Identify which cell holds the provided text, then report its (x, y) central coordinate. 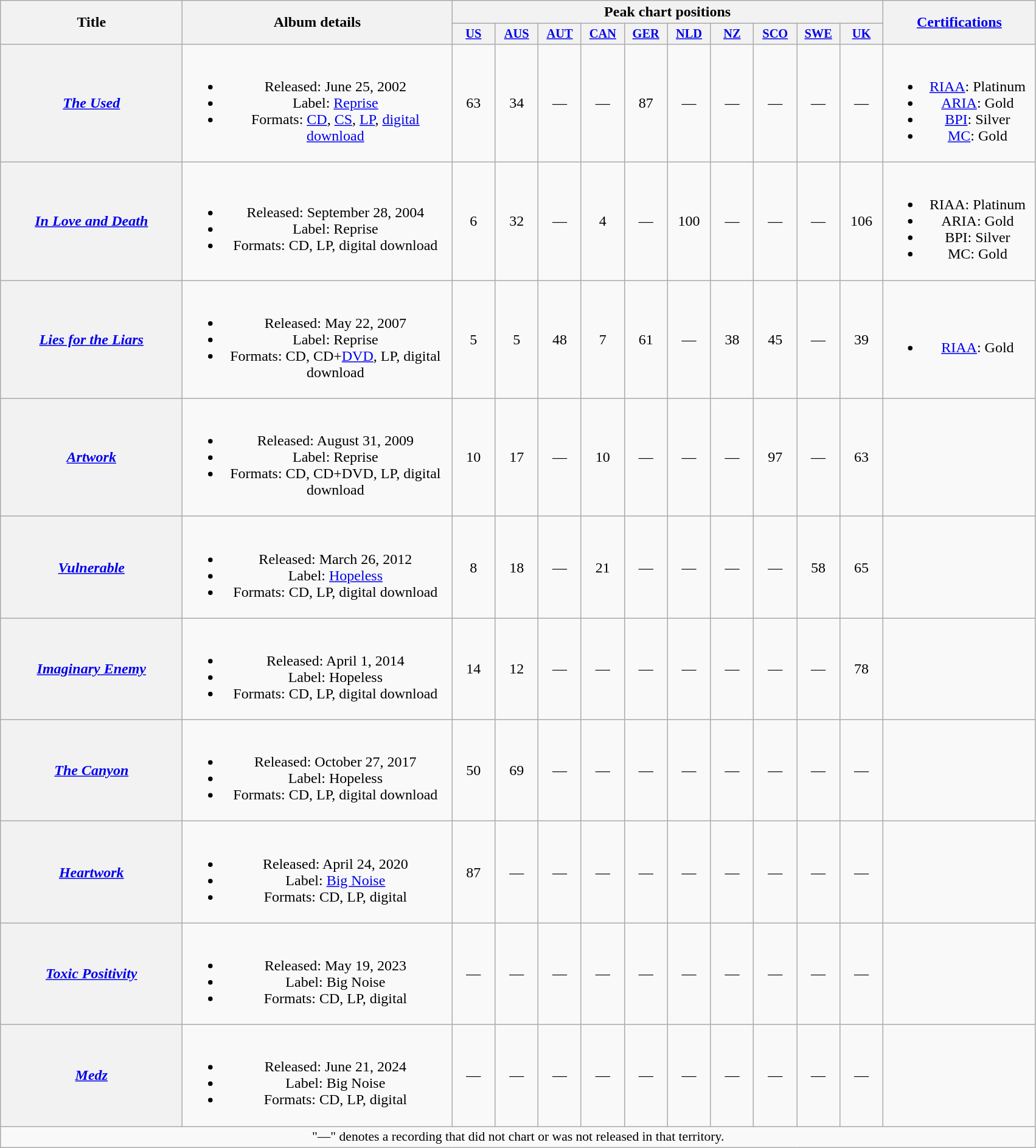
Released: September 28, 2004 Label: RepriseFormats: CD, LP, digital download (318, 221)
Released: May 19, 2023Label: Big NoiseFormats: CD, LP, digital (318, 973)
Medz (91, 1076)
61 (646, 339)
4 (602, 221)
97 (775, 457)
7 (602, 339)
12 (517, 669)
39 (861, 339)
RIAA: Gold (959, 339)
The Used (91, 103)
NLD (689, 34)
Released: June 25, 2002 Label: RepriseFormats: CD, CS, LP, digital download (318, 103)
14 (473, 669)
Artwork (91, 457)
8 (473, 567)
GER (646, 34)
18 (517, 567)
58 (819, 567)
Toxic Positivity (91, 973)
6 (473, 221)
17 (517, 457)
38 (732, 339)
Released: April 24, 2020Label: Big NoiseFormats: CD, LP, digital (318, 872)
"—" denotes a recording that did not chart or was not released in that territory. (518, 1137)
45 (775, 339)
106 (861, 221)
69 (517, 770)
Released: October 27, 2017Label: HopelessFormats: CD, LP, digital download (318, 770)
65 (861, 567)
Imaginary Enemy (91, 669)
34 (517, 103)
Released: August 31, 2009 Label: RepriseFormats: CD, CD+DVD, LP, digital download (318, 457)
Album details (318, 23)
Released: May 22, 2007 Label: RepriseFormats: CD, CD+DVD, LP, digital download (318, 339)
Released: April 1, 2014 Label: HopelessFormats: CD, LP, digital download (318, 669)
21 (602, 567)
Title (91, 23)
Heartwork (91, 872)
Certifications (959, 23)
AUT (560, 34)
In Love and Death (91, 221)
Peak chart positions (668, 12)
Vulnerable (91, 567)
UK (861, 34)
NZ (732, 34)
50 (473, 770)
CAN (602, 34)
US (473, 34)
32 (517, 221)
Released: June 21, 2024Label: Big NoiseFormats: CD, LP, digital (318, 1076)
SWE (819, 34)
48 (560, 339)
Released: March 26, 2012 Label: HopelessFormats: CD, LP, digital download (318, 567)
78 (861, 669)
Lies for the Liars (91, 339)
AUS (517, 34)
SCO (775, 34)
The Canyon (91, 770)
100 (689, 221)
